Locate the cell with the specified text and output its [x, y] center coordinate. 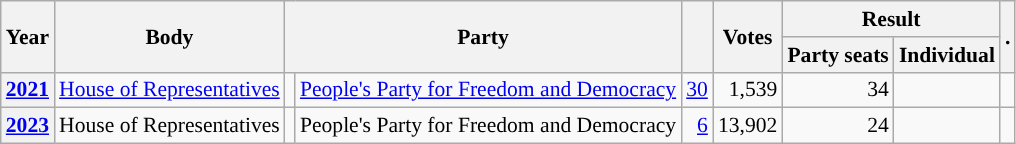
2023 [28, 126]
1,539 [748, 90]
Votes [748, 36]
Party [483, 36]
6 [697, 126]
Year [28, 36]
Party seats [838, 55]
24 [838, 126]
13,902 [748, 126]
34 [838, 90]
Body [170, 36]
30 [697, 90]
2021 [28, 90]
Individual [947, 55]
. [1008, 36]
Result [891, 19]
